Return [X, Y] of the center of cell containing provided text 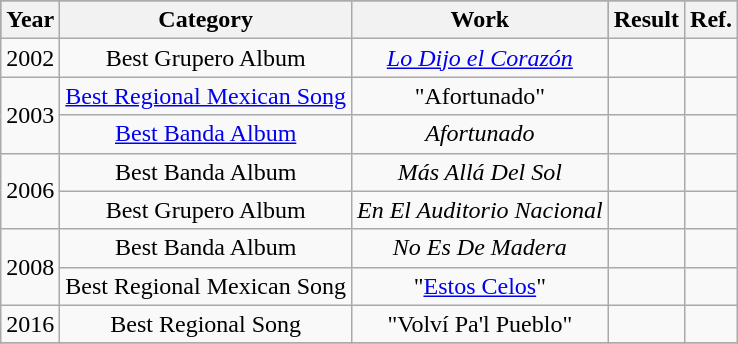
2008 [30, 267]
No Es De Madera [480, 248]
2002 [30, 58]
Result [646, 20]
"Estos Celos" [480, 286]
Year [30, 20]
2016 [30, 324]
Lo Dijo el Corazón [480, 58]
"Volví Pa'l Pueblo" [480, 324]
Ref. [712, 20]
Best Regional Song [206, 324]
Work [480, 20]
2006 [30, 191]
"Afortunado" [480, 96]
2003 [30, 115]
Category [206, 20]
Más Allá Del Sol [480, 172]
Afortunado [480, 134]
En El Auditorio Nacional [480, 210]
